Output the (x, y) coordinate of the center of the cell containing the given text.  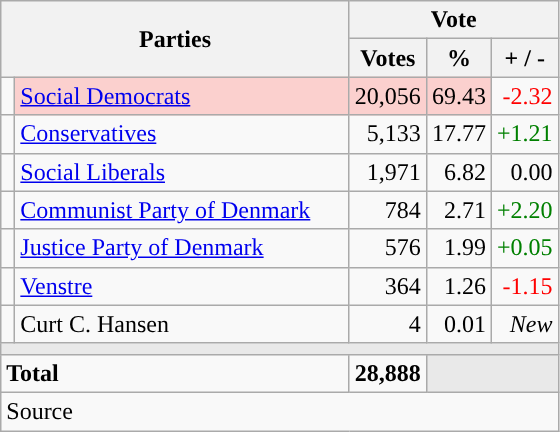
4 (388, 324)
784 (388, 210)
0.01 (458, 324)
69.43 (458, 96)
+2.20 (524, 210)
Parties (176, 39)
Justice Party of Denmark (182, 248)
1,971 (388, 172)
+ / - (524, 58)
% (458, 58)
17.77 (458, 134)
+0.05 (524, 248)
576 (388, 248)
1.26 (458, 286)
20,056 (388, 96)
New (524, 324)
-2.32 (524, 96)
Vote (454, 20)
1.99 (458, 248)
Source (280, 411)
Conservatives (182, 134)
Social Democrats (182, 96)
2.71 (458, 210)
Communist Party of Denmark (182, 210)
364 (388, 286)
Social Liberals (182, 172)
+1.21 (524, 134)
28,888 (388, 373)
Total (176, 373)
6.82 (458, 172)
0.00 (524, 172)
Curt C. Hansen (182, 324)
-1.15 (524, 286)
Venstre (182, 286)
Votes (388, 58)
5,133 (388, 134)
